Detect which cell encompasses the target text, then output its (X, Y) center coordinate. 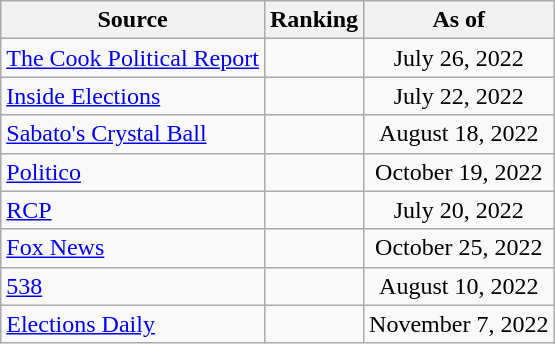
October 25, 2022 (459, 248)
The Cook Political Report (133, 58)
July 26, 2022 (459, 58)
July 22, 2022 (459, 96)
Elections Daily (133, 324)
November 7, 2022 (459, 324)
Source (133, 20)
July 20, 2022 (459, 210)
August 10, 2022 (459, 286)
As of (459, 20)
Fox News (133, 248)
October 19, 2022 (459, 172)
538 (133, 286)
RCP (133, 210)
August 18, 2022 (459, 134)
Politico (133, 172)
Ranking (314, 20)
Inside Elections (133, 96)
Sabato's Crystal Ball (133, 134)
